Return (X, Y) of the center of cell containing provided text 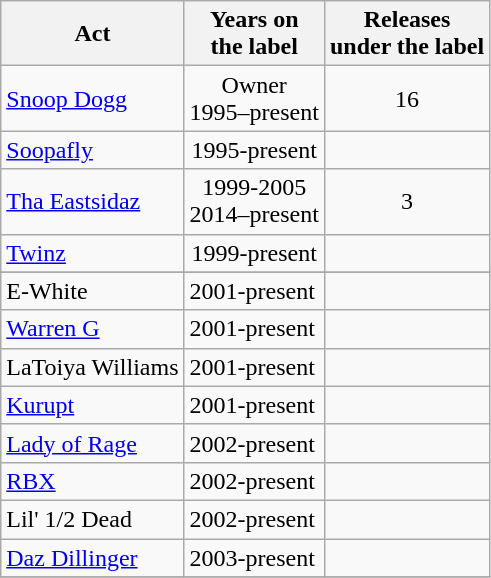
Daz Dillinger (92, 557)
Warren G (92, 329)
LaToiya Williams (92, 367)
Tha Eastsidaz (92, 202)
Twinz (92, 253)
1999-present (254, 253)
Owner1995–present (254, 98)
1999-20052014–present (254, 202)
Snoop Dogg (92, 98)
16 (406, 98)
Lady of Rage (92, 443)
3 (406, 202)
E-White (92, 291)
Lil' 1/2 Dead (92, 519)
2003-present (254, 557)
Act (92, 34)
1995-present (254, 150)
Releasesunder the label (406, 34)
Soopafly (92, 150)
RBX (92, 481)
Kurupt (92, 405)
Years onthe label (254, 34)
